For the text-containing cell, return its midpoint in [x, y] coordinate format. 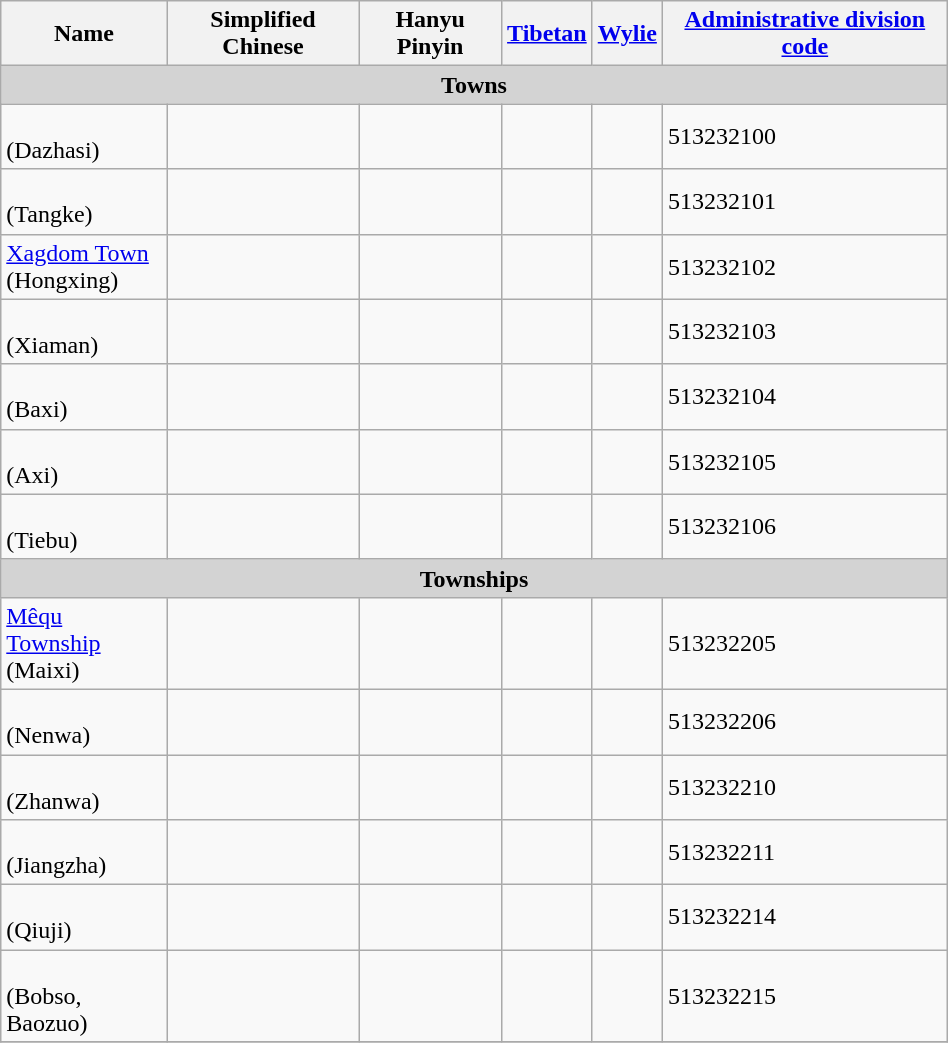
513232211 [804, 852]
(Baxi) [84, 396]
(Jiangzha) [84, 852]
Name [84, 34]
Wylie [627, 34]
Simplified Chinese [262, 34]
513232103 [804, 332]
(Tiebu) [84, 526]
513232104 [804, 396]
513232210 [804, 786]
Tibetan [548, 34]
Hanyu Pinyin [430, 34]
513232106 [804, 526]
(Axi) [84, 462]
513232101 [804, 202]
Xagdom Town(Hongxing) [84, 266]
513232102 [804, 266]
(Nenwa) [84, 722]
513232100 [804, 136]
513232105 [804, 462]
513232214 [804, 918]
(Bobso, Baozuo) [84, 996]
513232206 [804, 722]
513232205 [804, 643]
(Qiuji) [84, 918]
Mêqu Township(Maixi) [84, 643]
(Tangke) [84, 202]
Administrative division code [804, 34]
(Xiaman) [84, 332]
(Dazhasi) [84, 136]
513232215 [804, 996]
Towns [474, 85]
(Zhanwa) [84, 786]
Townships [474, 578]
